Return the [X, Y] coordinate for the center point of the cell that contains the specified text.  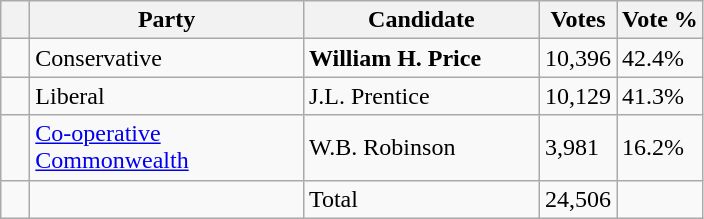
Co-operative Commonwealth [167, 148]
Votes [578, 20]
William H. Price [421, 58]
W.B. Robinson [421, 148]
Candidate [421, 20]
Conservative [167, 58]
Party [167, 20]
24,506 [578, 199]
3,981 [578, 148]
Liberal [167, 96]
10,129 [578, 96]
J.L. Prentice [421, 96]
Vote % [660, 20]
16.2% [660, 148]
41.3% [660, 96]
Total [421, 199]
42.4% [660, 58]
10,396 [578, 58]
